Locate the cell with the specified text and output its [X, Y] center coordinate. 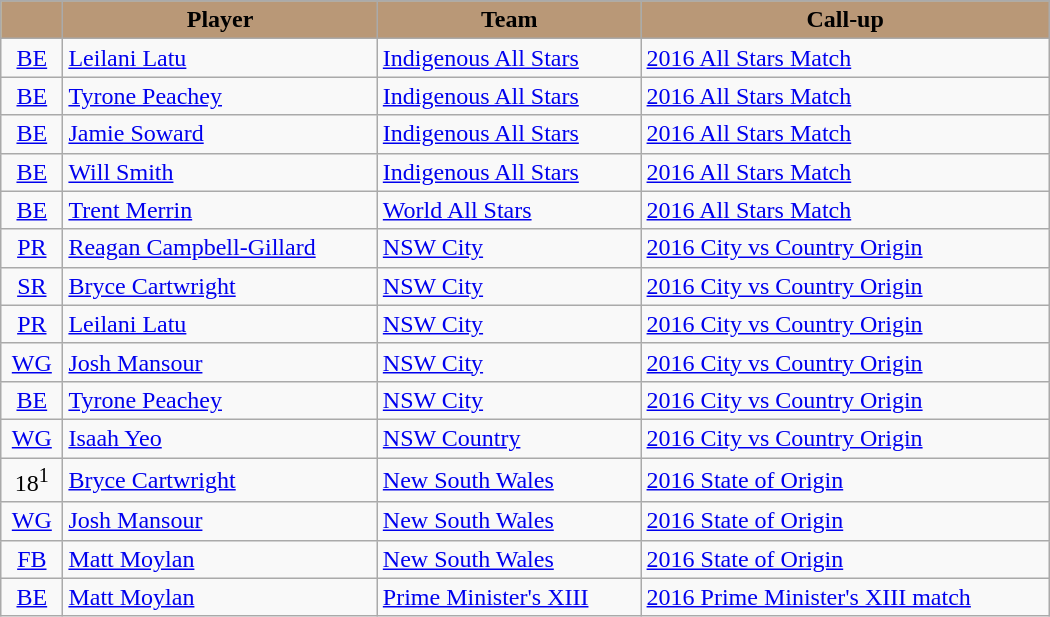
Will Smith [220, 172]
Reagan Campbell-Gillard [220, 248]
181 [32, 480]
Jamie Soward [220, 134]
Isaah Yeo [220, 438]
2016 Prime Minister's XIII match [845, 597]
SR [32, 286]
Prime Minister's XIII [509, 597]
World All Stars [509, 210]
Team [509, 20]
Call-up [845, 20]
Trent Merrin [220, 210]
Player [220, 20]
NSW Country [509, 438]
FB [32, 559]
